Return the (x, y) coordinate for the center point of the cell that contains the specified text.  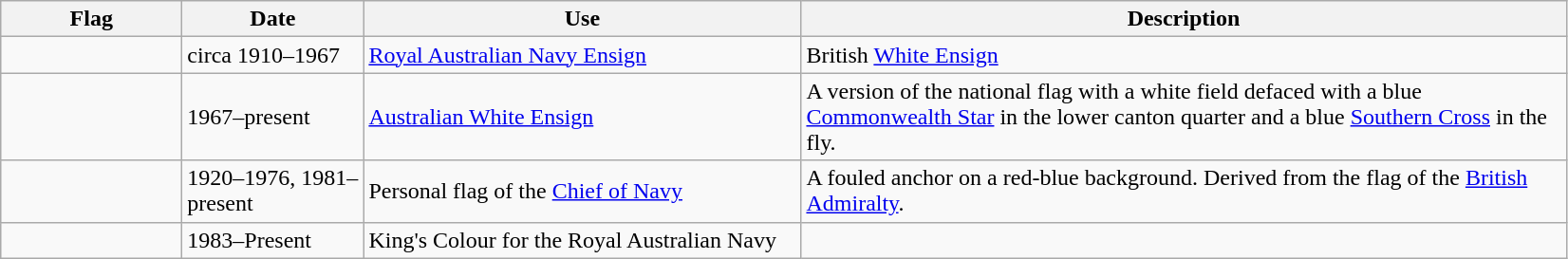
Australian White Ensign (583, 117)
Royal Australian Navy Ensign (583, 55)
1983–Present (273, 240)
1920–1976, 1981– present (273, 192)
circa 1910–1967 (273, 55)
1967–present (273, 117)
Description (1184, 19)
Flag (91, 19)
A fouled anchor on a red-blue background. Derived from the flag of the British Admiralty. (1184, 192)
British White Ensign (1184, 55)
Date (273, 19)
Use (583, 19)
King's Colour for the Royal Australian Navy (583, 240)
Personal flag of the Chief of Navy (583, 192)
